Locate the cell with the specified text and output its [x, y] center coordinate. 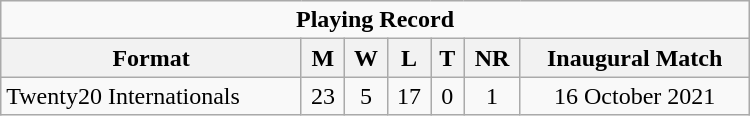
W [366, 58]
Playing Record [375, 20]
1 [492, 96]
0 [448, 96]
M [322, 58]
Twenty20 Internationals [152, 96]
17 [410, 96]
L [410, 58]
NR [492, 58]
16 October 2021 [634, 96]
Format [152, 58]
5 [366, 96]
23 [322, 96]
T [448, 58]
Inaugural Match [634, 58]
